Pinpoint the cell where the given text exists, returning its (x, y) midpoint coordinate. 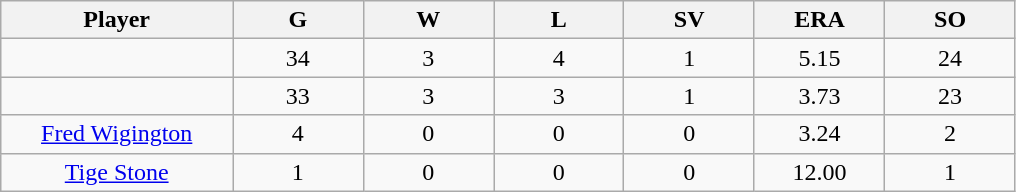
Fred Wigington (117, 134)
Player (117, 20)
3.24 (819, 134)
33 (298, 96)
L (559, 20)
SV (689, 20)
ERA (819, 20)
SO (950, 20)
G (298, 20)
5.15 (819, 58)
Tige Stone (117, 172)
2 (950, 134)
W (428, 20)
3.73 (819, 96)
23 (950, 96)
24 (950, 58)
34 (298, 58)
12.00 (819, 172)
